Capture the cell that displays the provided text and extract its (x, y) central coordinate. 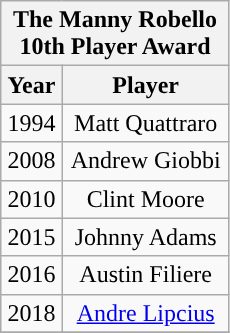
2010 (32, 199)
1994 (32, 123)
Austin Filiere (146, 275)
Johnny Adams (146, 237)
Andrew Giobbi (146, 161)
2008 (32, 161)
Matt Quattraro (146, 123)
Player (146, 85)
2016 (32, 275)
The Manny Robello 10th Player Award (116, 34)
Clint Moore (146, 199)
Year (32, 85)
2015 (32, 237)
Andre Lipcius (146, 313)
2018 (32, 313)
